Return (x, y) of the center of cell containing provided text 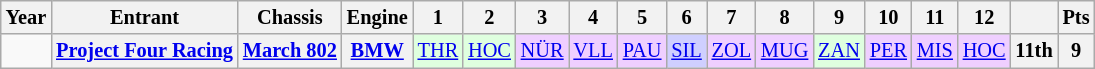
NÜR (542, 51)
5 (642, 17)
11th (1034, 51)
BMW (378, 51)
Year (26, 17)
6 (686, 17)
MIS (935, 51)
11 (935, 17)
Engine (378, 17)
VLL (592, 51)
Chassis (290, 17)
THR (438, 51)
1 (438, 17)
2 (490, 17)
Project Four Racing (144, 51)
Pts (1076, 17)
SIL (686, 51)
10 (888, 17)
PER (888, 51)
3 (542, 17)
Entrant (144, 17)
PAU (642, 51)
8 (784, 17)
4 (592, 17)
12 (984, 17)
MUG (784, 51)
March 802 (290, 51)
ZOL (732, 51)
ZAN (839, 51)
7 (732, 17)
